Detect which cell encompasses the target text, then output its [x, y] center coordinate. 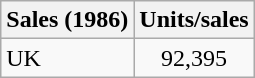
92,395 [194, 58]
UK [68, 58]
Units/sales [194, 20]
Sales (1986) [68, 20]
